Return the [x, y] coordinate for the center point of the cell that contains the specified text.  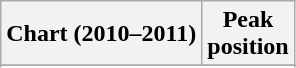
Peakposition [248, 34]
Chart (2010–2011) [102, 34]
